Identify which cell holds the provided text, then report its [X, Y] central coordinate. 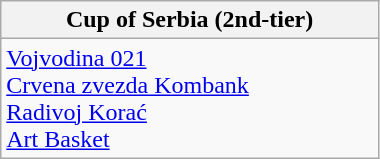
Cup of Serbia (2nd-tier) [190, 20]
Vojvodina 021Crvena zvezda KombankRadivoj KoraćArt Basket [190, 98]
